Output the (X, Y) coordinate of the center of the cell containing the given text.  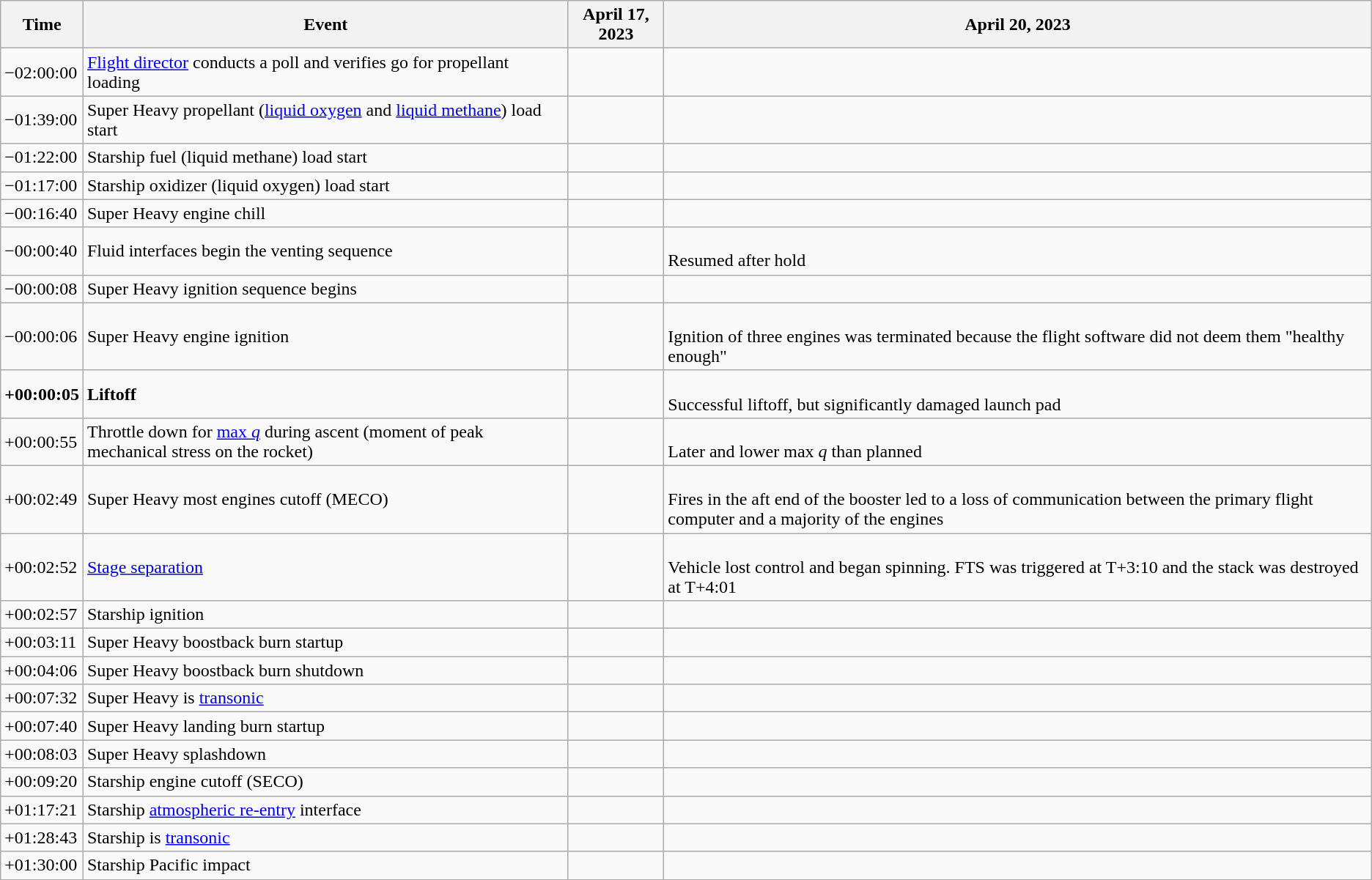
Liftoff (325, 394)
Super Heavy boostback burn startup (325, 643)
−01:39:00 (43, 120)
Fluid interfaces begin the venting sequence (325, 251)
Starship ignition (325, 615)
Starship Pacific impact (325, 865)
Super Heavy most engines cutoff (MECO) (325, 499)
−00:00:08 (43, 289)
Starship engine cutoff (SECO) (325, 782)
−01:17:00 (43, 185)
Super Heavy landing burn startup (325, 726)
−00:00:40 (43, 251)
Later and lower max q than planned (1017, 441)
Vehicle lost control and began spinning. FTS was triggered at T+3:10 and the stack was destroyed at T+4:01 (1017, 567)
Starship fuel (liquid methane) load start (325, 158)
+00:09:20 (43, 782)
Ignition of three engines was terminated because the flight software did not deem them "healthy enough" (1017, 336)
Super Heavy boostback burn shutdown (325, 670)
+00:00:05 (43, 394)
+00:07:40 (43, 726)
−02:00:00 (43, 72)
+00:00:55 (43, 441)
Throttle down for max q during ascent (moment of peak mechanical stress on the rocket) (325, 441)
Super Heavy is transonic (325, 698)
Resumed after hold (1017, 251)
+00:02:57 (43, 615)
Event (325, 25)
+00:02:52 (43, 567)
−00:16:40 (43, 213)
Super Heavy ignition sequence begins (325, 289)
Starship oxidizer (liquid oxygen) load start (325, 185)
+01:28:43 (43, 838)
April 20, 2023 (1017, 25)
Super Heavy splashdown (325, 754)
+00:07:32 (43, 698)
+01:30:00 (43, 865)
Super Heavy propellant (liquid oxygen and liquid methane) load start (325, 120)
Super Heavy engine chill (325, 213)
Starship atmospheric re-entry interface (325, 810)
+00:02:49 (43, 499)
+00:04:06 (43, 670)
+00:08:03 (43, 754)
−00:00:06 (43, 336)
Time (43, 25)
+00:03:11 (43, 643)
Starship is transonic (325, 838)
Successful liftoff, but significantly damaged launch pad (1017, 394)
Flight director conducts a poll and verifies go for propellant loading (325, 72)
+01:17:21 (43, 810)
−01:22:00 (43, 158)
Fires in the aft end of the booster led to a loss of communication between the primary flight computer and a majority of the engines (1017, 499)
Stage separation (325, 567)
April 17, 2023 (616, 25)
Super Heavy engine ignition (325, 336)
